Extract the (X, Y) coordinate from the center of the cell holding the provided text.  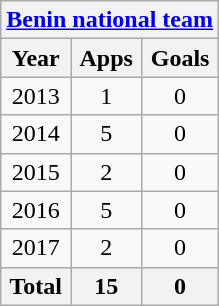
Goals (180, 58)
2013 (36, 96)
Total (36, 286)
Year (36, 58)
2015 (36, 172)
2014 (36, 134)
15 (106, 286)
Apps (106, 58)
2017 (36, 248)
1 (106, 96)
Benin national team (110, 20)
2016 (36, 210)
